Provide the [X, Y] coordinate of the cell's center where the given text is located.  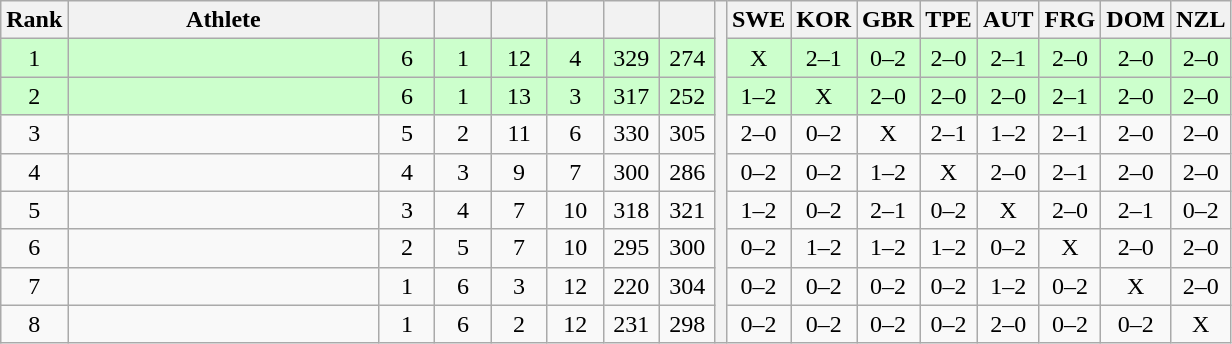
Rank [34, 20]
274 [687, 58]
295 [631, 248]
321 [687, 210]
298 [687, 324]
329 [631, 58]
8 [34, 324]
11 [519, 134]
231 [631, 324]
TPE [949, 20]
220 [631, 286]
9 [519, 172]
252 [687, 96]
286 [687, 172]
NZL [1201, 20]
318 [631, 210]
GBR [888, 20]
304 [687, 286]
13 [519, 96]
KOR [824, 20]
FRG [1070, 20]
Athlete [224, 20]
SWE [758, 20]
317 [631, 96]
330 [631, 134]
AUT [1008, 20]
305 [687, 134]
DOM [1136, 20]
